Return the (x, y) coordinate for the center point of the cell that contains the specified text.  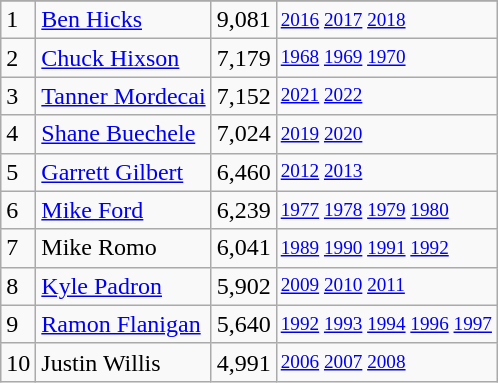
6,041 (244, 248)
Mike Ford (124, 210)
6,460 (244, 172)
3 (18, 96)
2021 2022 (386, 96)
1 (18, 20)
1992 1993 1994 1996 1997 (386, 324)
Garrett Gilbert (124, 172)
Justin Willis (124, 362)
5,640 (244, 324)
4,991 (244, 362)
6,239 (244, 210)
5 (18, 172)
Ramon Flanigan (124, 324)
8 (18, 286)
1989 1990 1991 1992 (386, 248)
2019 2020 (386, 134)
2 (18, 58)
2016 2017 2018 (386, 20)
Mike Romo (124, 248)
Tanner Mordecai (124, 96)
5,902 (244, 286)
7 (18, 248)
7,024 (244, 134)
9,081 (244, 20)
Kyle Padron (124, 286)
2012 2013 (386, 172)
7,179 (244, 58)
2006 2007 2008 (386, 362)
9 (18, 324)
Shane Buechele (124, 134)
2009 2010 2011 (386, 286)
1977 1978 1979 1980 (386, 210)
6 (18, 210)
10 (18, 362)
Ben Hicks (124, 20)
7,152 (244, 96)
4 (18, 134)
Chuck Hixson (124, 58)
1968 1969 1970 (386, 58)
